Scan for the cell matching the given text and deliver its [X, Y] coordinate at center. 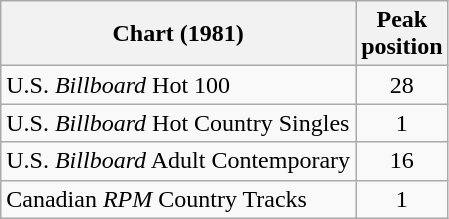
Chart (1981) [178, 34]
Peakposition [402, 34]
Canadian RPM Country Tracks [178, 199]
U.S. Billboard Hot Country Singles [178, 123]
U.S. Billboard Hot 100 [178, 85]
28 [402, 85]
U.S. Billboard Adult Contemporary [178, 161]
16 [402, 161]
